Output the (x, y) coordinate of the center of the cell containing the given text.  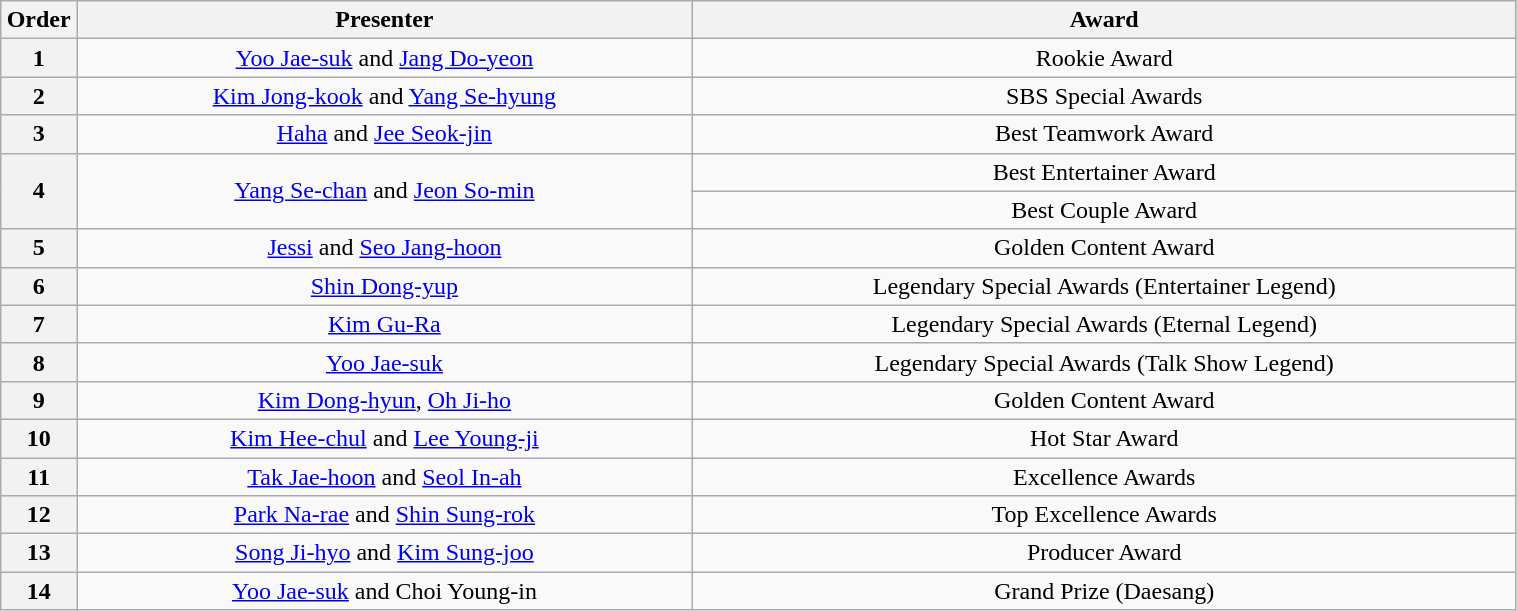
Yang Se-chan and Jeon So-min (384, 191)
10 (39, 438)
Jessi and Seo Jang-hoon (384, 248)
4 (39, 191)
Yoo Jae-suk (384, 362)
Park Na-rae and Shin Sung-rok (384, 515)
Yoo Jae-suk and Choi Young-in (384, 591)
Kim Hee-chul and Lee Young-ji (384, 438)
11 (39, 477)
Kim Gu-Ra (384, 324)
9 (39, 400)
Excellence Awards (1104, 477)
Legendary Special Awards (Eternal Legend) (1104, 324)
7 (39, 324)
Tak Jae-hoon and Seol In-ah (384, 477)
3 (39, 134)
12 (39, 515)
6 (39, 286)
Hot Star Award (1104, 438)
Kim Dong-hyun, Oh Ji-ho (384, 400)
Order (39, 20)
Yoo Jae-suk and Jang Do-yeon (384, 58)
Legendary Special Awards (Entertainer Legend) (1104, 286)
Top Excellence Awards (1104, 515)
SBS Special Awards (1104, 96)
2 (39, 96)
Grand Prize (Daesang) (1104, 591)
8 (39, 362)
Legendary Special Awards (Talk Show Legend) (1104, 362)
5 (39, 248)
13 (39, 553)
Presenter (384, 20)
Best Entertainer Award (1104, 172)
Producer Award (1104, 553)
Song Ji-hyo and Kim Sung-joo (384, 553)
1 (39, 58)
Shin Dong-yup (384, 286)
Kim Jong-kook and Yang Se-hyung (384, 96)
Best Couple Award (1104, 210)
Award (1104, 20)
Rookie Award (1104, 58)
Best Teamwork Award (1104, 134)
14 (39, 591)
Haha and Jee Seok-jin (384, 134)
